From the cell containing the given text, extract its center point as [x, y] coordinate. 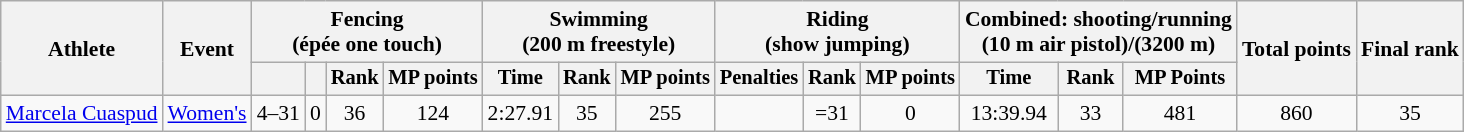
124 [432, 114]
Athlete [82, 48]
481 [1180, 114]
13:39.94 [1009, 114]
Marcela Cuaspud [82, 114]
Final rank [1410, 48]
Combined: shooting/running(10 m air pistol)/(3200 m) [1098, 32]
255 [666, 114]
2:27.91 [520, 114]
Fencing(épée one touch) [368, 32]
Riding(show jumping) [838, 32]
860 [1296, 114]
Women's [208, 114]
=31 [832, 114]
Swimming(200 m freestyle) [599, 32]
Event [208, 48]
Penalties [759, 79]
33 [1090, 114]
Total points [1296, 48]
36 [355, 114]
4–31 [278, 114]
MP Points [1180, 79]
